For the text-containing cell, return its midpoint in [x, y] coordinate format. 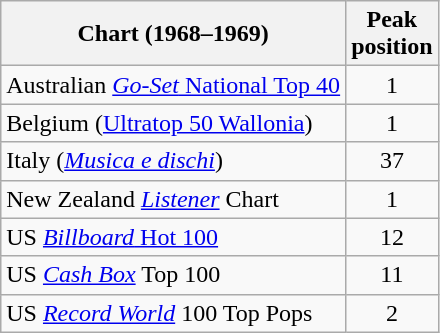
37 [392, 161]
Italy (Musica e dischi) [174, 161]
12 [392, 237]
US Record World 100 Top Pops [174, 313]
New Zealand Listener Chart [174, 199]
US Billboard Hot 100 [174, 237]
11 [392, 275]
Chart (1968–1969) [174, 34]
2 [392, 313]
Australian Go-Set National Top 40 [174, 85]
US Cash Box Top 100 [174, 275]
Peakposition [392, 34]
Belgium (Ultratop 50 Wallonia) [174, 123]
